Capture the cell that displays the provided text and extract its (x, y) central coordinate. 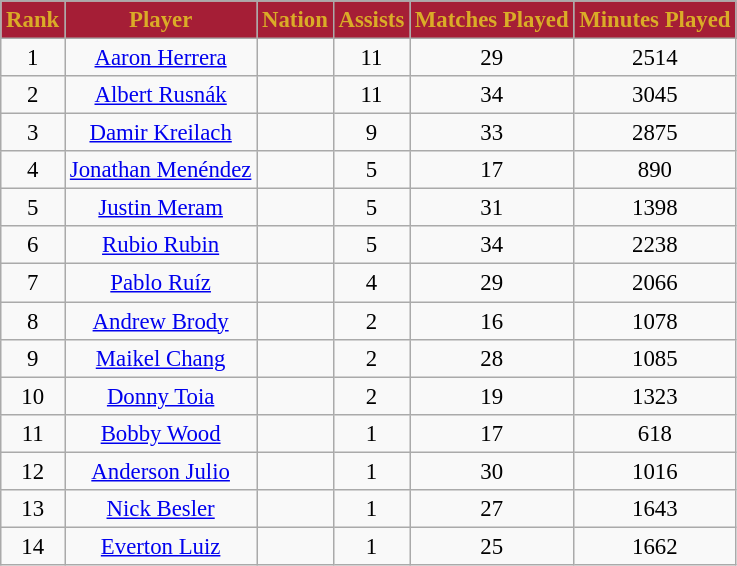
19 (492, 396)
1662 (655, 546)
3045 (655, 95)
Rank (33, 20)
Donny Toia (161, 396)
27 (492, 509)
Albert Rusnák (161, 95)
14 (33, 546)
Andrew Brody (161, 321)
6 (33, 245)
Assists (371, 20)
Damir Kreilach (161, 133)
Maikel Chang (161, 358)
Everton Luiz (161, 546)
Nick Besler (161, 509)
33 (492, 133)
Anderson Julio (161, 471)
Bobby Wood (161, 433)
2238 (655, 245)
Justin Meram (161, 208)
30 (492, 471)
7 (33, 283)
2875 (655, 133)
12 (33, 471)
1016 (655, 471)
25 (492, 546)
1085 (655, 358)
618 (655, 433)
Jonathan Menéndez (161, 170)
Player (161, 20)
13 (33, 509)
Matches Played (492, 20)
890 (655, 170)
2514 (655, 58)
Rubio Rubin (161, 245)
Minutes Played (655, 20)
1643 (655, 509)
28 (492, 358)
8 (33, 321)
10 (33, 396)
1398 (655, 208)
1323 (655, 396)
Pablo Ruíz (161, 283)
Aaron Herrera (161, 58)
1078 (655, 321)
31 (492, 208)
2066 (655, 283)
3 (33, 133)
Nation (295, 20)
16 (492, 321)
